Capture the cell that displays the provided text and extract its (X, Y) central coordinate. 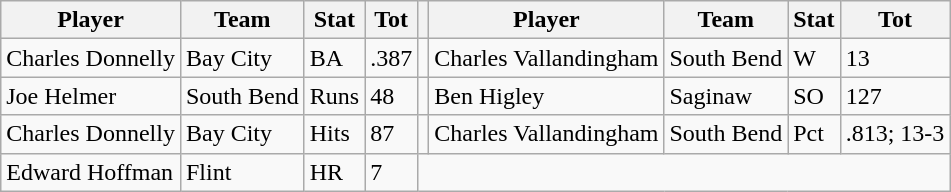
Flint (242, 172)
Edward Hoffman (91, 172)
Hits (334, 134)
.387 (392, 58)
Joe Helmer (91, 96)
127 (895, 96)
Ben Higley (546, 96)
Runs (334, 96)
HR (334, 172)
87 (392, 134)
Pct (814, 134)
SO (814, 96)
7 (392, 172)
Saginaw (726, 96)
BA (334, 58)
W (814, 58)
48 (392, 96)
.813; 13-3 (895, 134)
13 (895, 58)
